Output the [X, Y] coordinate of the center of the cell containing the given text.  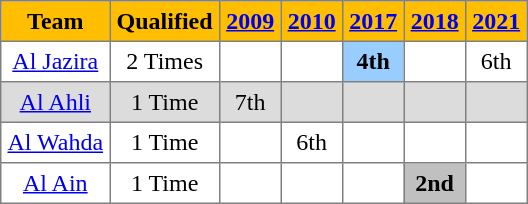
7th [250, 102]
Qualified [165, 21]
Al Wahda [56, 142]
Al Ain [56, 183]
2021 [496, 21]
Al Jazira [56, 61]
2018 [435, 21]
2nd [435, 183]
2 Times [165, 61]
2009 [250, 21]
2010 [312, 21]
Team [56, 21]
2017 [373, 21]
Al Ahli [56, 102]
4th [373, 61]
